Extract the (X, Y) coordinate from the center of the cell holding the provided text.  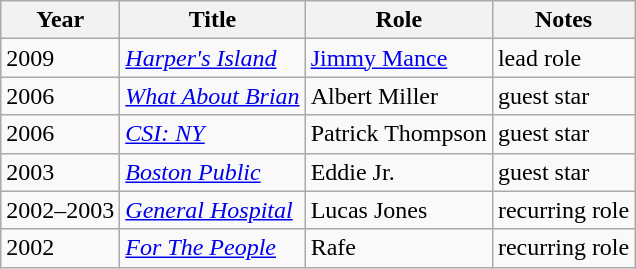
Boston Public (212, 172)
Title (212, 20)
Jimmy Mance (398, 58)
What About Brian (212, 96)
Eddie Jr. (398, 172)
Notes (563, 20)
General Hospital (212, 210)
Role (398, 20)
Albert Miller (398, 96)
Rafe (398, 248)
CSI: NY (212, 134)
2003 (60, 172)
2002–2003 (60, 210)
2002 (60, 248)
Harper's Island (212, 58)
Lucas Jones (398, 210)
Year (60, 20)
lead role (563, 58)
Patrick Thompson (398, 134)
2009 (60, 58)
For The People (212, 248)
